Provide the [x, y] coordinate of the cell's center where the given text is located.  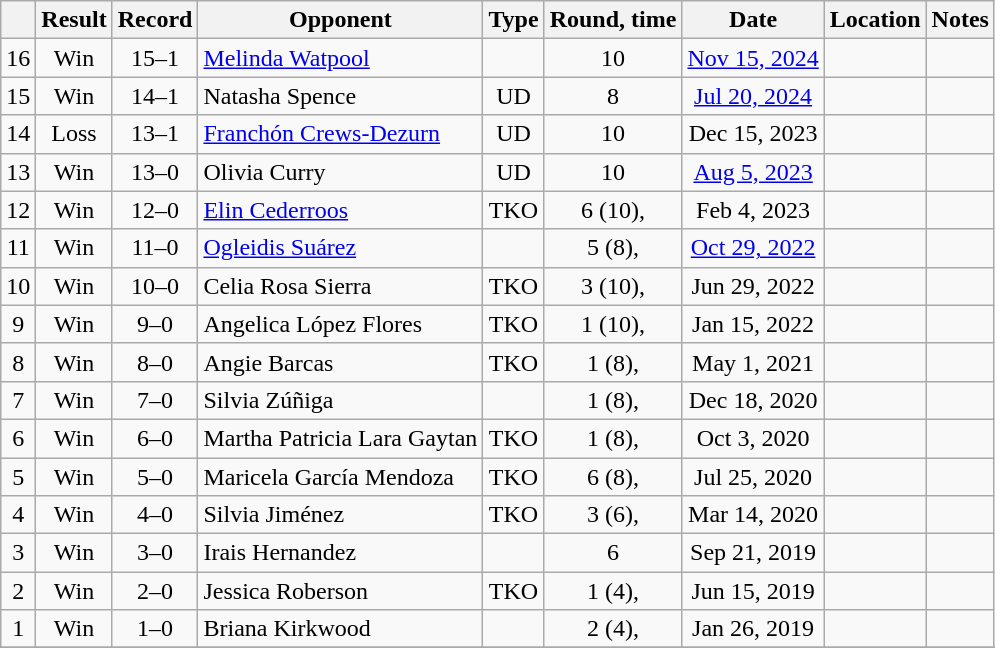
Jan 15, 2022 [753, 324]
9 [18, 324]
1 (10), [613, 324]
9–0 [155, 324]
12 [18, 210]
10–0 [155, 286]
5–0 [155, 477]
16 [18, 58]
Location [875, 20]
1 (4), [613, 591]
15 [18, 96]
13 [18, 172]
Jessica Roberson [340, 591]
11–0 [155, 248]
Type [514, 20]
Notes [960, 20]
6 (8), [613, 477]
Elin Cederroos [340, 210]
3 (10), [613, 286]
Jan 26, 2019 [753, 629]
Record [155, 20]
Olivia Curry [340, 172]
1 [18, 629]
6 (10), [613, 210]
14–1 [155, 96]
Celia Rosa Sierra [340, 286]
Jul 25, 2020 [753, 477]
Melinda Watpool [340, 58]
5 (8), [613, 248]
2 [18, 591]
7–0 [155, 400]
Aug 5, 2023 [753, 172]
Nov 15, 2024 [753, 58]
1–0 [155, 629]
Silvia Jiménez [340, 515]
6–0 [155, 438]
Jun 15, 2019 [753, 591]
Dec 18, 2020 [753, 400]
14 [18, 134]
8–0 [155, 362]
5 [18, 477]
3 [18, 553]
Natasha Spence [340, 96]
Jun 29, 2022 [753, 286]
Franchón Crews-Dezurn [340, 134]
Jul 20, 2024 [753, 96]
Irais Hernandez [340, 553]
2–0 [155, 591]
Angie Barcas [340, 362]
Mar 14, 2020 [753, 515]
Opponent [340, 20]
3–0 [155, 553]
11 [18, 248]
7 [18, 400]
13–0 [155, 172]
Round, time [613, 20]
May 1, 2021 [753, 362]
Feb 4, 2023 [753, 210]
Silvia Zúñiga [340, 400]
Date [753, 20]
Loss [74, 134]
13–1 [155, 134]
Oct 3, 2020 [753, 438]
Maricela García Mendoza [340, 477]
Oct 29, 2022 [753, 248]
4 [18, 515]
Martha Patricia Lara Gaytan [340, 438]
Sep 21, 2019 [753, 553]
3 (6), [613, 515]
Dec 15, 2023 [753, 134]
2 (4), [613, 629]
Angelica López Flores [340, 324]
12–0 [155, 210]
15–1 [155, 58]
Briana Kirkwood [340, 629]
4–0 [155, 515]
Ogleidis Suárez [340, 248]
Result [74, 20]
